Extract the (x, y) coordinate from the center of the cell holding the provided text.  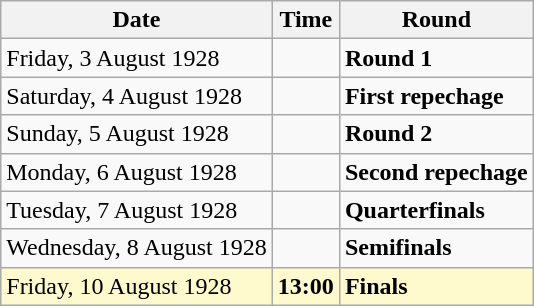
Round 2 (436, 134)
Friday, 10 August 1928 (137, 286)
Quarterfinals (436, 210)
First repechage (436, 96)
Second repechage (436, 172)
Saturday, 4 August 1928 (137, 96)
Time (306, 20)
Sunday, 5 August 1928 (137, 134)
Tuesday, 7 August 1928 (137, 210)
13:00 (306, 286)
Round 1 (436, 58)
Semifinals (436, 248)
Date (137, 20)
Friday, 3 August 1928 (137, 58)
Round (436, 20)
Wednesday, 8 August 1928 (137, 248)
Finals (436, 286)
Monday, 6 August 1928 (137, 172)
